Return the (X, Y) coordinate for the center point of the cell that contains the specified text.  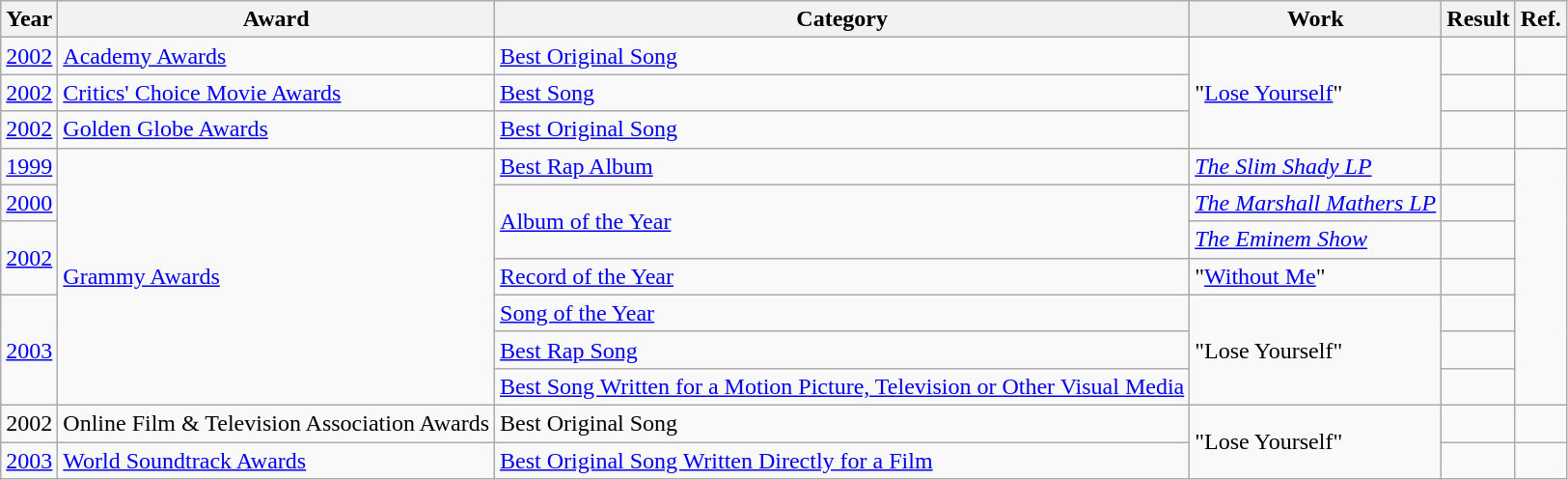
Song of the Year (842, 313)
World Soundtrack Awards (276, 461)
Critics' Choice Movie Awards (276, 93)
Best Rap Song (842, 350)
Year (29, 19)
The Slim Shady LP (1316, 166)
Best Original Song Written Directly for a Film (842, 461)
Golden Globe Awards (276, 129)
Academy Awards (276, 56)
Best Rap Album (842, 166)
Ref. (1540, 19)
Record of the Year (842, 276)
Result (1478, 19)
1999 (29, 166)
The Eminem Show (1316, 240)
Category (842, 19)
Online Film & Television Association Awards (276, 423)
Award (276, 19)
2000 (29, 203)
Work (1316, 19)
Best Song (842, 93)
Grammy Awards (276, 276)
"Without Me" (1316, 276)
Best Song Written for a Motion Picture, Television or Other Visual Media (842, 386)
The Marshall Mathers LP (1316, 203)
Album of the Year (842, 221)
